From the cell containing the given text, extract its center point as [X, Y] coordinate. 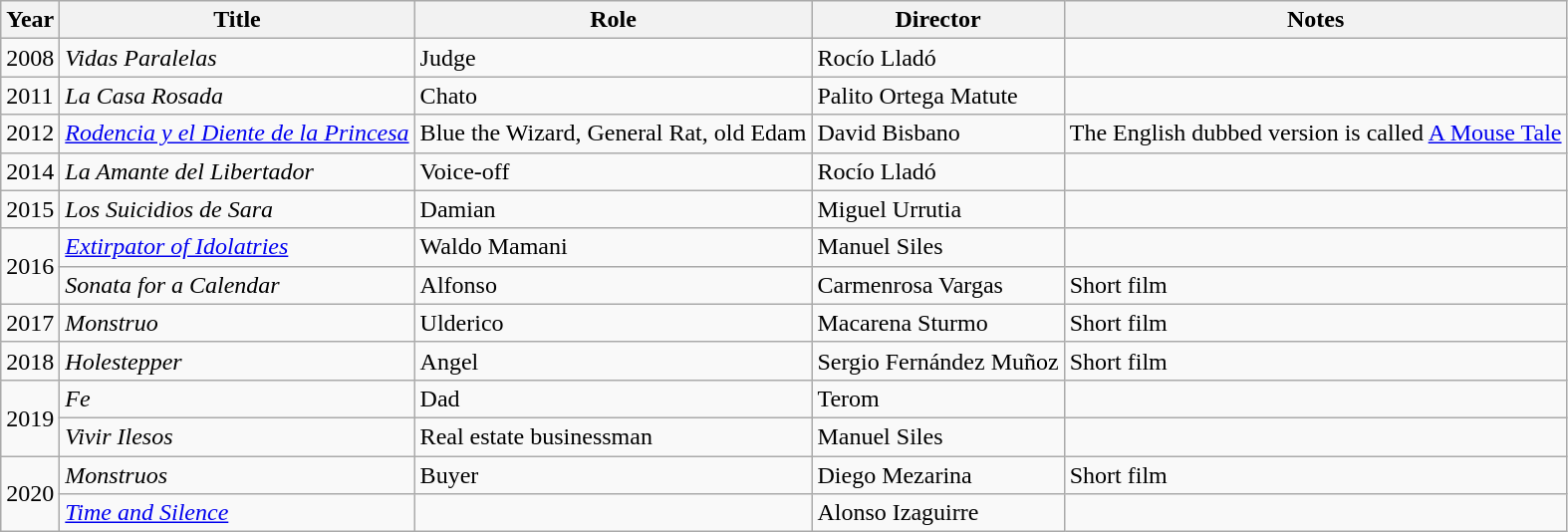
Voice-off [614, 171]
Monstruo [237, 323]
2015 [30, 209]
Alonso Izaguirre [938, 513]
2019 [30, 417]
2020 [30, 494]
2017 [30, 323]
Holestepper [237, 361]
Carmenrosa Vargas [938, 285]
2018 [30, 361]
Palito Ortega Matute [938, 96]
2016 [30, 266]
Angel [614, 361]
Terom [938, 399]
Vivir Ilesos [237, 436]
Damian [614, 209]
Blue the Wizard, General Rat, old Edam [614, 133]
Macarena Sturmo [938, 323]
Ulderico [614, 323]
Vidas Paralelas [237, 58]
David Bisbano [938, 133]
Judge [614, 58]
Sonata for a Calendar [237, 285]
Time and Silence [237, 513]
Los Suicidios de Sara [237, 209]
Role [614, 20]
Dad [614, 399]
Real estate businessman [614, 436]
La Amante del Libertador [237, 171]
Diego Mezarina [938, 475]
Rodencia y el Diente de la Princesa [237, 133]
Title [237, 20]
La Casa Rosada [237, 96]
2014 [30, 171]
2012 [30, 133]
Year [30, 20]
Miguel Urrutia [938, 209]
Extirpator of Idolatries [237, 247]
2008 [30, 58]
2011 [30, 96]
Monstruos [237, 475]
Director [938, 20]
Sergio Fernández Muñoz [938, 361]
Notes [1315, 20]
Chato [614, 96]
Buyer [614, 475]
The English dubbed version is called A Mouse Tale [1315, 133]
Alfonso [614, 285]
Fe [237, 399]
Waldo Mamani [614, 247]
